Output the [X, Y] coordinate of the center of the cell containing the given text.  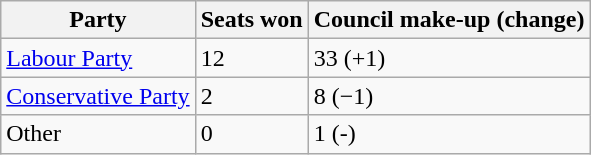
Conservative Party [98, 96]
1 (-) [449, 134]
Council make-up (change) [449, 20]
Party [98, 20]
2 [252, 96]
Labour Party [98, 58]
Other [98, 134]
33 (+1) [449, 58]
Seats won [252, 20]
8 (−1) [449, 96]
12 [252, 58]
0 [252, 134]
